Output the [X, Y] coordinate of the center of the cell containing the given text.  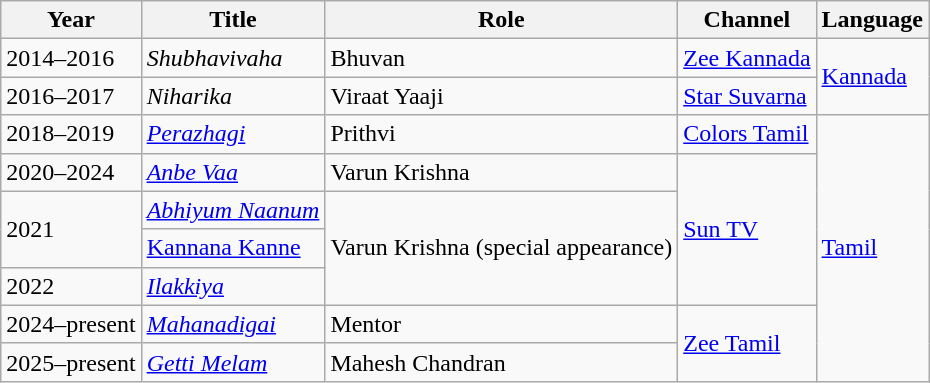
Kannana Kanne [233, 248]
Varun Krishna [502, 172]
Role [502, 20]
2014–2016 [71, 58]
Kannada [872, 77]
2024–present [71, 324]
Year [71, 20]
2022 [71, 286]
Abhiyum Naanum [233, 210]
Language [872, 20]
Title [233, 20]
2016–2017 [71, 96]
Sun TV [747, 229]
Niharika [233, 96]
Bhuvan [502, 58]
Anbe Vaa [233, 172]
Shubhavivaha [233, 58]
Prithvi [502, 134]
Mentor [502, 324]
2021 [71, 229]
Channel [747, 20]
Colors Tamil [747, 134]
Zee Tamil [747, 343]
Mahanadigai [233, 324]
Mahesh Chandran [502, 362]
2020–2024 [71, 172]
Ilakkiya [233, 286]
Viraat Yaaji [502, 96]
Tamil [872, 248]
2018–2019 [71, 134]
2025–present [71, 362]
Varun Krishna (special appearance) [502, 248]
Star Suvarna [747, 96]
Zee Kannada [747, 58]
Getti Melam [233, 362]
Perazhagi [233, 134]
